Capture the cell that displays the provided text and extract its (X, Y) central coordinate. 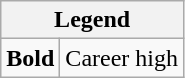
Bold (30, 58)
Legend (92, 20)
Career high (122, 58)
